For the text-containing cell, return its midpoint in (X, Y) coordinate format. 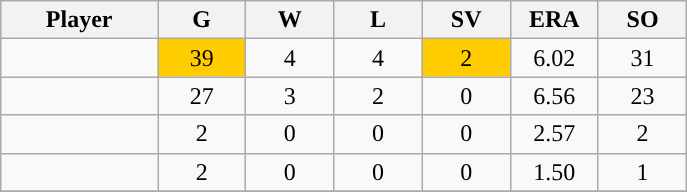
1.50 (554, 172)
W (290, 20)
39 (202, 58)
ERA (554, 20)
27 (202, 96)
SV (466, 20)
2.57 (554, 134)
Player (80, 20)
SO (642, 20)
L (378, 20)
3 (290, 96)
G (202, 20)
31 (642, 58)
1 (642, 172)
23 (642, 96)
6.02 (554, 58)
6.56 (554, 96)
